Capture the cell that displays the provided text and extract its [x, y] central coordinate. 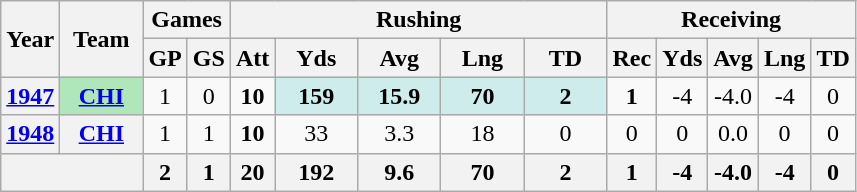
192 [316, 172]
Year [30, 39]
GS [208, 58]
33 [316, 134]
Rushing [418, 20]
1947 [30, 96]
Team [102, 39]
159 [316, 96]
15.9 [400, 96]
3.3 [400, 134]
1948 [30, 134]
Att [252, 58]
Rec [632, 58]
Receiving [731, 20]
9.6 [400, 172]
18 [482, 134]
Games [186, 20]
GP [165, 58]
0.0 [734, 134]
20 [252, 172]
